From the cell containing the given text, extract its center point as (x, y) coordinate. 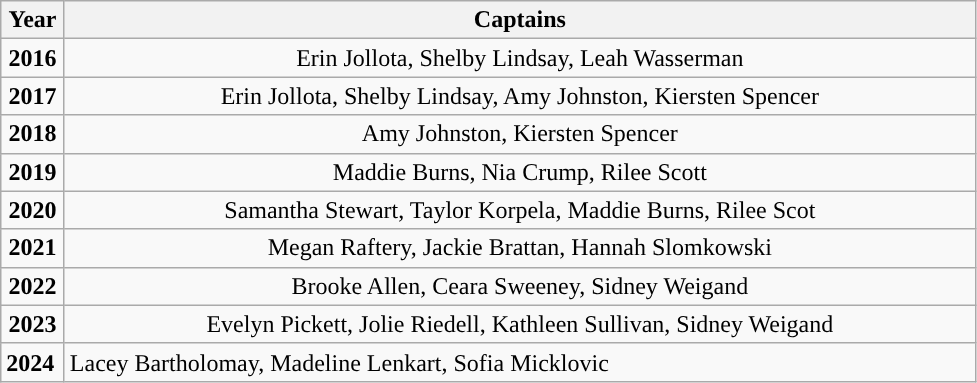
2018 (33, 134)
Erin Jollota, Shelby Lindsay, Leah Wasserman (520, 58)
Samantha Stewart, Taylor Korpela, Maddie Burns, Rilee Scot (520, 210)
2016 (33, 58)
Megan Raftery, Jackie Brattan, Hannah Slomkowski (520, 248)
2021 (33, 248)
Evelyn Pickett, Jolie Riedell, Kathleen Sullivan, Sidney Weigand (520, 324)
2019 (33, 172)
2017 (33, 96)
2023 (33, 324)
Lacey Bartholomay, Madeline Lenkart, Sofia Micklovic (520, 362)
Brooke Allen, Ceara Sweeney, Sidney Weigand (520, 286)
Captains (520, 20)
Amy Johnston, Kiersten Spencer (520, 134)
2020 (33, 210)
Maddie Burns, Nia Crump, Rilee Scott (520, 172)
Erin Jollota, Shelby Lindsay, Amy Johnston, Kiersten Spencer (520, 96)
Year (33, 20)
2022 (33, 286)
2024 (33, 362)
